Return [X, Y] of the center of cell containing provided text 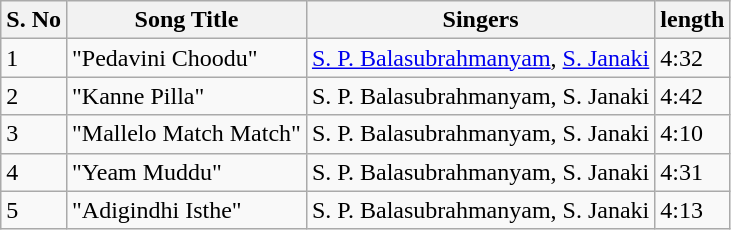
"Kanne Pilla" [186, 96]
"Pedavini Choodu" [186, 58]
4:42 [692, 96]
3 [34, 134]
4:32 [692, 58]
"Mallelo Match Match" [186, 134]
5 [34, 210]
"Adigindhi Isthe" [186, 210]
2 [34, 96]
4:10 [692, 134]
length [692, 20]
4:31 [692, 172]
4:13 [692, 210]
Singers [480, 20]
1 [34, 58]
"Yeam Muddu" [186, 172]
Song Title [186, 20]
4 [34, 172]
S. No [34, 20]
